Capture the cell that displays the provided text and extract its [X, Y] central coordinate. 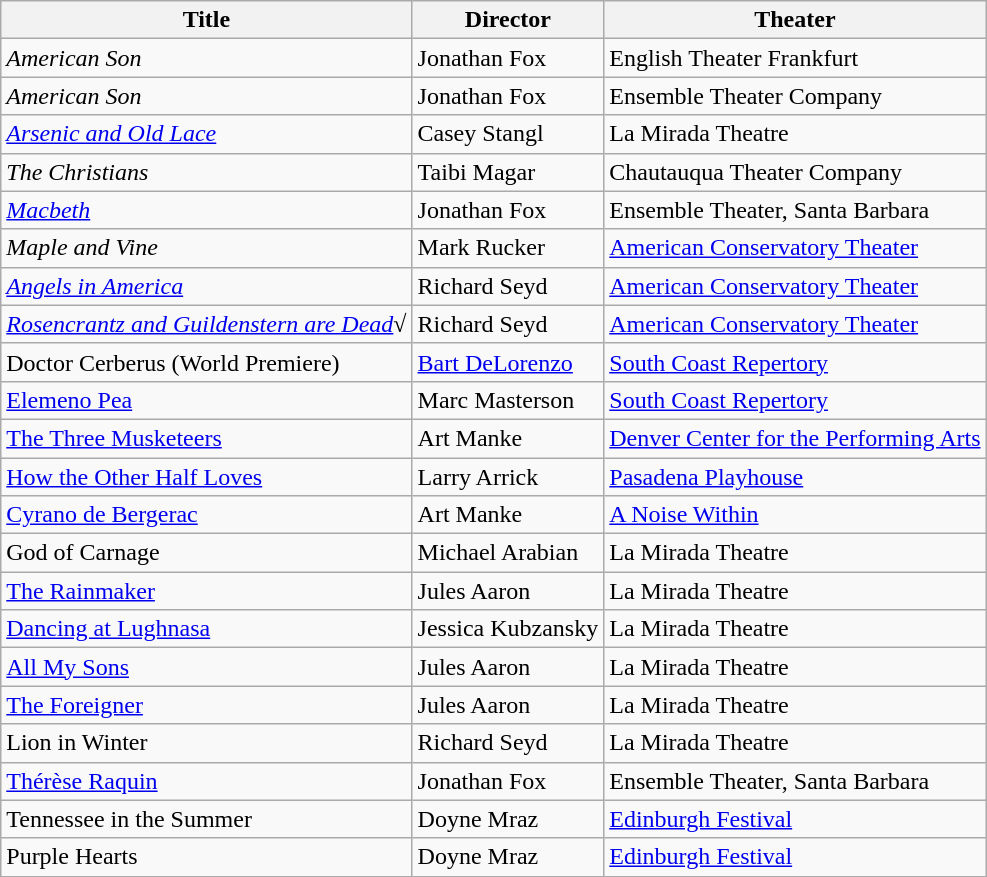
Cyrano de Bergerac [206, 515]
Denver Center for the Performing Arts [795, 438]
Purple Hearts [206, 857]
Taibi Magar [508, 172]
Pasadena Playhouse [795, 477]
Lion in Winter [206, 743]
Jessica Kubzansky [508, 629]
Theater [795, 20]
Angels in America [206, 286]
Title [206, 20]
Dancing at Lughnasa [206, 629]
Rosencrantz and Guildenstern are Dead√ [206, 324]
Doctor Cerberus (World Premiere) [206, 362]
God of Carnage [206, 553]
Marc Masterson [508, 400]
Director [508, 20]
Tennessee in the Summer [206, 819]
Mark Rucker [508, 248]
The Christians [206, 172]
How the Other Half Loves [206, 477]
Thérèse Raquin [206, 781]
Casey Stangl [508, 134]
The Foreigner [206, 705]
Larry Arrick [508, 477]
A Noise Within [795, 515]
Chautauqua Theater Company [795, 172]
The Three Musketeers [206, 438]
The Rainmaker [206, 591]
Ensemble Theater Company [795, 96]
Macbeth [206, 210]
Arsenic and Old Lace [206, 134]
Maple and Vine [206, 248]
Michael Arabian [508, 553]
Elemeno Pea [206, 400]
English Theater Frankfurt [795, 58]
Bart DeLorenzo [508, 362]
All My Sons [206, 667]
